Find where the given text appears and provide that cell's center as [X, Y] coordinate. 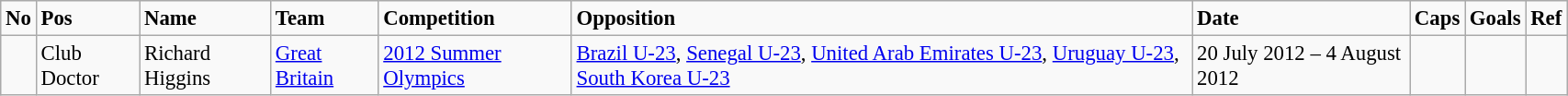
20 July 2012 – 4 August 2012 [1301, 66]
Name [206, 18]
Team [325, 18]
Great Britain [325, 66]
Richard Higgins [206, 66]
Caps [1438, 18]
No [18, 18]
Goals [1495, 18]
Brazil U-23, Senegal U-23, United Arab Emirates U-23, Uruguay U-23, South Korea U-23 [882, 66]
Ref [1547, 18]
Opposition [882, 18]
2012 Summer Olympics [475, 66]
Pos [87, 18]
Competition [475, 18]
Date [1301, 18]
Club Doctor [87, 66]
